From the cell containing the given text, extract its center point as (x, y) coordinate. 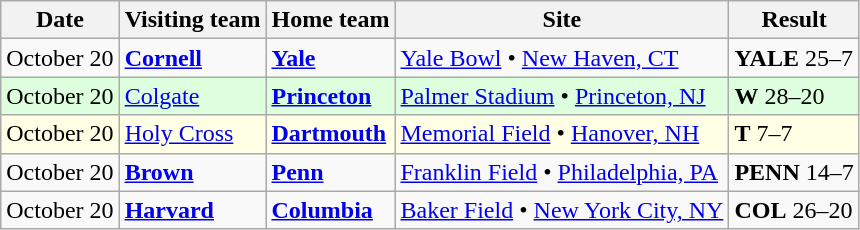
Brown (192, 172)
Palmer Stadium • Princeton, NJ (562, 96)
Penn (330, 172)
Harvard (192, 210)
Franklin Field • Philadelphia, PA (562, 172)
Home team (330, 20)
Baker Field • New York City, NY (562, 210)
Princeton (330, 96)
Date (60, 20)
YALE 25–7 (794, 58)
Yale (330, 58)
Visiting team (192, 20)
Holy Cross (192, 134)
Site (562, 20)
Yale Bowl • New Haven, CT (562, 58)
Dartmouth (330, 134)
T 7–7 (794, 134)
Colgate (192, 96)
Memorial Field • Hanover, NH (562, 134)
PENN 14–7 (794, 172)
COL 26–20 (794, 210)
Result (794, 20)
W 28–20 (794, 96)
Columbia (330, 210)
Cornell (192, 58)
